Detect which cell encompasses the target text, then output its [X, Y] center coordinate. 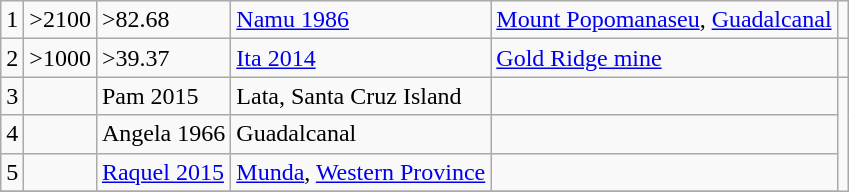
Guadalcanal [361, 134]
>2100 [60, 20]
Namu 1986 [361, 20]
1 [12, 20]
Ita 2014 [361, 58]
3 [12, 96]
Gold Ridge mine [664, 58]
>1000 [60, 58]
Angela 1966 [163, 134]
2 [12, 58]
>39.37 [163, 58]
4 [12, 134]
Lata, Santa Cruz Island [361, 96]
5 [12, 172]
Raquel 2015 [163, 172]
Pam 2015 [163, 96]
Mount Popomanaseu, Guadalcanal [664, 20]
>82.68 [163, 20]
Munda, Western Province [361, 172]
